Return (x, y) of the center of cell containing provided text 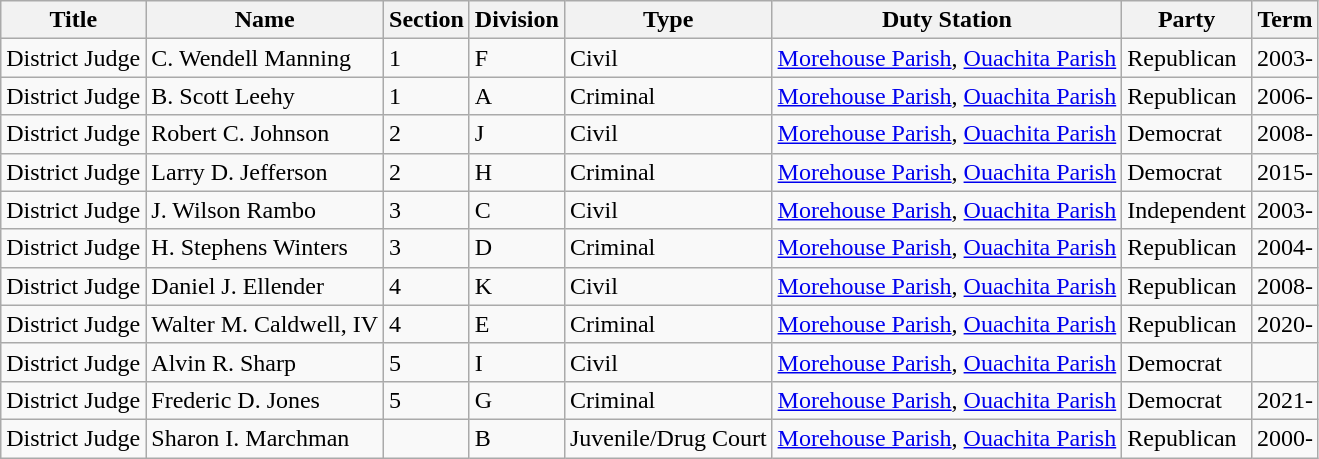
Independent (1187, 210)
C. Wendell Manning (265, 58)
Robert C. Johnson (265, 134)
2015- (1284, 172)
G (516, 400)
Type (668, 20)
2021- (1284, 400)
J. Wilson Rambo (265, 210)
Title (74, 20)
2004- (1284, 248)
C (516, 210)
F (516, 58)
D (516, 248)
E (516, 324)
H. Stephens Winters (265, 248)
2006- (1284, 96)
Duty Station (947, 20)
2020- (1284, 324)
Division (516, 20)
Term (1284, 20)
Alvin R. Sharp (265, 362)
Walter M. Caldwell, IV (265, 324)
Larry D. Jefferson (265, 172)
B (516, 438)
A (516, 96)
Frederic D. Jones (265, 400)
B. Scott Leehy (265, 96)
Name (265, 20)
K (516, 286)
J (516, 134)
H (516, 172)
Party (1187, 20)
Juvenile/Drug Court (668, 438)
Daniel J. Ellender (265, 286)
Section (427, 20)
Sharon I. Marchman (265, 438)
I (516, 362)
2000- (1284, 438)
